Provide the (X, Y) coordinate of the cell's center where the given text is located.  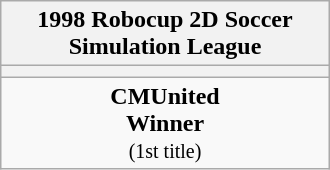
CMUnitedWinner(1st title) (165, 123)
1998 Robocup 2D Soccer Simulation League (165, 34)
